Search for the cell housing the specified text and yield its [x, y] center coordinate. 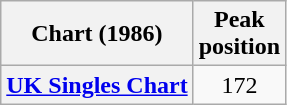
UK Singles Chart [97, 85]
Peakposition [239, 34]
172 [239, 85]
Chart (1986) [97, 34]
